Identify which cell holds the provided text, then report its [X, Y] central coordinate. 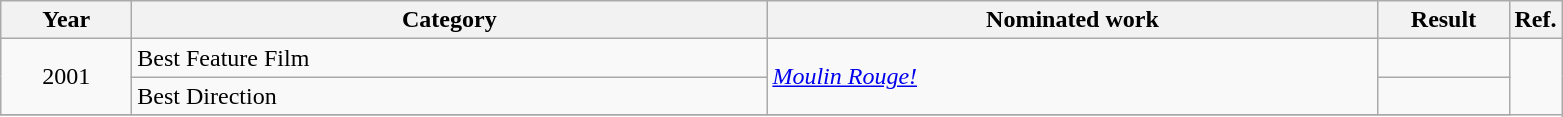
Category [450, 20]
Result [1444, 20]
Best Direction [450, 96]
2001 [66, 77]
Year [66, 20]
Ref. [1536, 20]
Moulin Rouge! [1072, 77]
Nominated work [1072, 20]
Best Feature Film [450, 58]
